Return the (x, y) coordinate for the center point of the cell that contains the specified text.  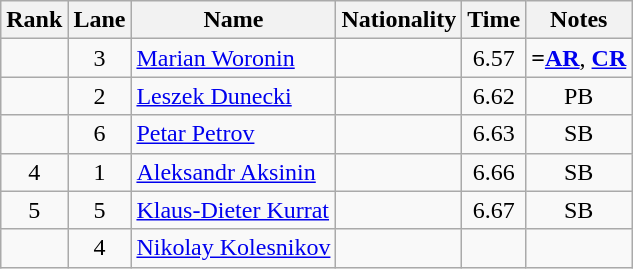
6.62 (494, 96)
=AR, CR (579, 58)
6.66 (494, 172)
6.67 (494, 210)
PB (579, 96)
3 (100, 58)
Leszek Dunecki (234, 96)
Aleksandr Aksinin (234, 172)
Rank (34, 20)
1 (100, 172)
Lane (100, 20)
Nationality (399, 20)
6.57 (494, 58)
Nikolay Kolesnikov (234, 248)
Marian Woronin (234, 58)
2 (100, 96)
6 (100, 134)
Petar Petrov (234, 134)
6.63 (494, 134)
Name (234, 20)
Notes (579, 20)
Time (494, 20)
Klaus-Dieter Kurrat (234, 210)
